Search for the cell housing the specified text and yield its (x, y) center coordinate. 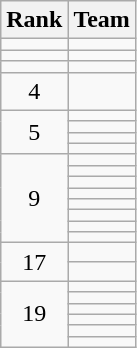
Rank (34, 20)
9 (34, 198)
Team (102, 20)
19 (34, 314)
4 (34, 91)
17 (34, 262)
5 (34, 132)
